Scan for the cell matching the given text and deliver its (x, y) coordinate at center. 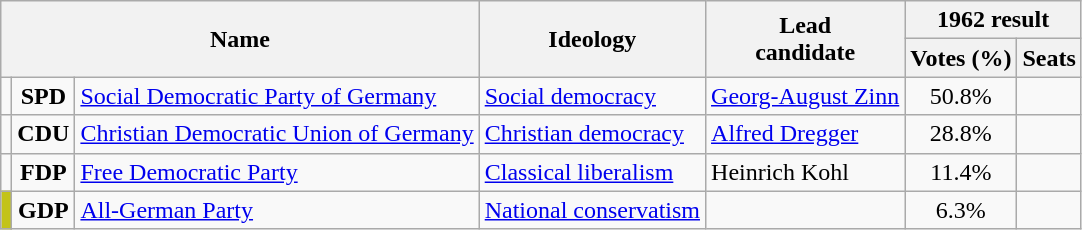
6.3% (961, 210)
Votes (%) (961, 58)
Christian Democratic Union of Germany (277, 134)
28.8% (961, 134)
SPD (44, 96)
CDU (44, 134)
Christian democracy (592, 134)
1962 result (994, 20)
GDP (44, 210)
Georg-August Zinn (806, 96)
Seats (1049, 58)
Ideology (592, 39)
FDP (44, 172)
Name (240, 39)
Leadcandidate (806, 39)
Alfred Dregger (806, 134)
Free Democratic Party (277, 172)
50.8% (961, 96)
All-German Party (277, 210)
Social democracy (592, 96)
11.4% (961, 172)
Classical liberalism (592, 172)
Heinrich Kohl (806, 172)
Social Democratic Party of Germany (277, 96)
National conservatism (592, 210)
